Pinpoint the cell where the given text exists, returning its [x, y] midpoint coordinate. 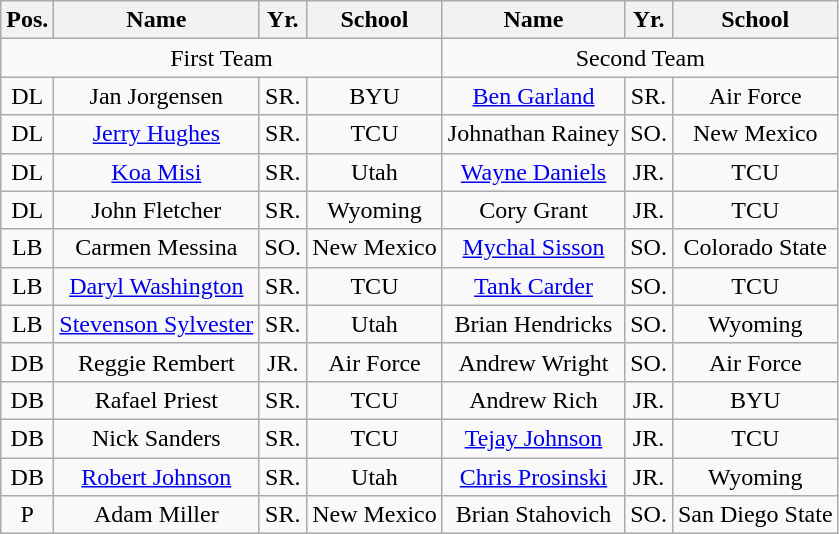
Jan Jorgensen [156, 96]
First Team [222, 58]
John Fletcher [156, 210]
Koa Misi [156, 172]
Carmen Messina [156, 248]
Adam Miller [156, 515]
Johnathan Rainey [533, 134]
Mychal Sisson [533, 248]
Brian Stahovich [533, 515]
San Diego State [755, 515]
Andrew Wright [533, 362]
Wayne Daniels [533, 172]
Pos. [28, 20]
Daryl Washington [156, 286]
Jerry Hughes [156, 134]
Ben Garland [533, 96]
P [28, 515]
Rafael Priest [156, 400]
Brian Hendricks [533, 324]
Second Team [640, 58]
Tank Carder [533, 286]
Chris Prosinski [533, 477]
Nick Sanders [156, 438]
Colorado State [755, 248]
Reggie Rembert [156, 362]
Robert Johnson [156, 477]
Tejay Johnson [533, 438]
Cory Grant [533, 210]
Andrew Rich [533, 400]
Stevenson Sylvester [156, 324]
